Return (X, Y) of the center of cell containing provided text 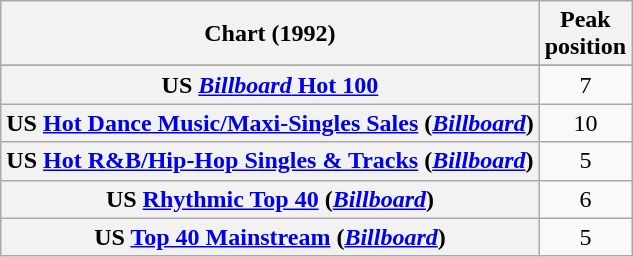
US Hot R&B/Hip-Hop Singles & Tracks (Billboard) (270, 161)
US Top 40 Mainstream (Billboard) (270, 237)
7 (585, 85)
Chart (1992) (270, 34)
US Hot Dance Music/Maxi-Singles Sales (Billboard) (270, 123)
10 (585, 123)
US Rhythmic Top 40 (Billboard) (270, 199)
Peakposition (585, 34)
US Billboard Hot 100 (270, 85)
6 (585, 199)
